Pinpoint the cell where the given text exists, returning its (x, y) midpoint coordinate. 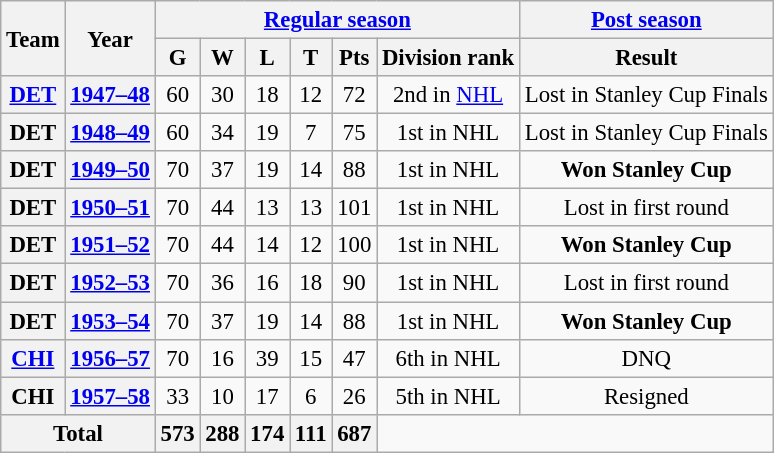
72 (354, 95)
Resigned (646, 396)
Regular season (337, 20)
1951–52 (110, 245)
10 (222, 396)
33 (178, 396)
L (268, 58)
15 (311, 358)
1956–57 (110, 358)
Division rank (448, 58)
Team (33, 38)
1957–58 (110, 396)
39 (268, 358)
47 (354, 358)
101 (354, 208)
36 (222, 283)
Pts (354, 58)
26 (354, 396)
75 (354, 133)
Year (110, 38)
2nd in NHL (448, 95)
7 (311, 133)
1949–50 (110, 170)
1948–49 (110, 133)
DNQ (646, 358)
1953–54 (110, 321)
Total (78, 433)
1952–53 (110, 283)
34 (222, 133)
687 (354, 433)
5th in NHL (448, 396)
17 (268, 396)
111 (311, 433)
100 (354, 245)
288 (222, 433)
1950–51 (110, 208)
1947–48 (110, 95)
G (178, 58)
6th in NHL (448, 358)
6 (311, 396)
W (222, 58)
573 (178, 433)
T (311, 58)
90 (354, 283)
Result (646, 58)
Post season (646, 20)
30 (222, 95)
174 (268, 433)
